Provide the (X, Y) coordinate of the cell's center where the given text is located.  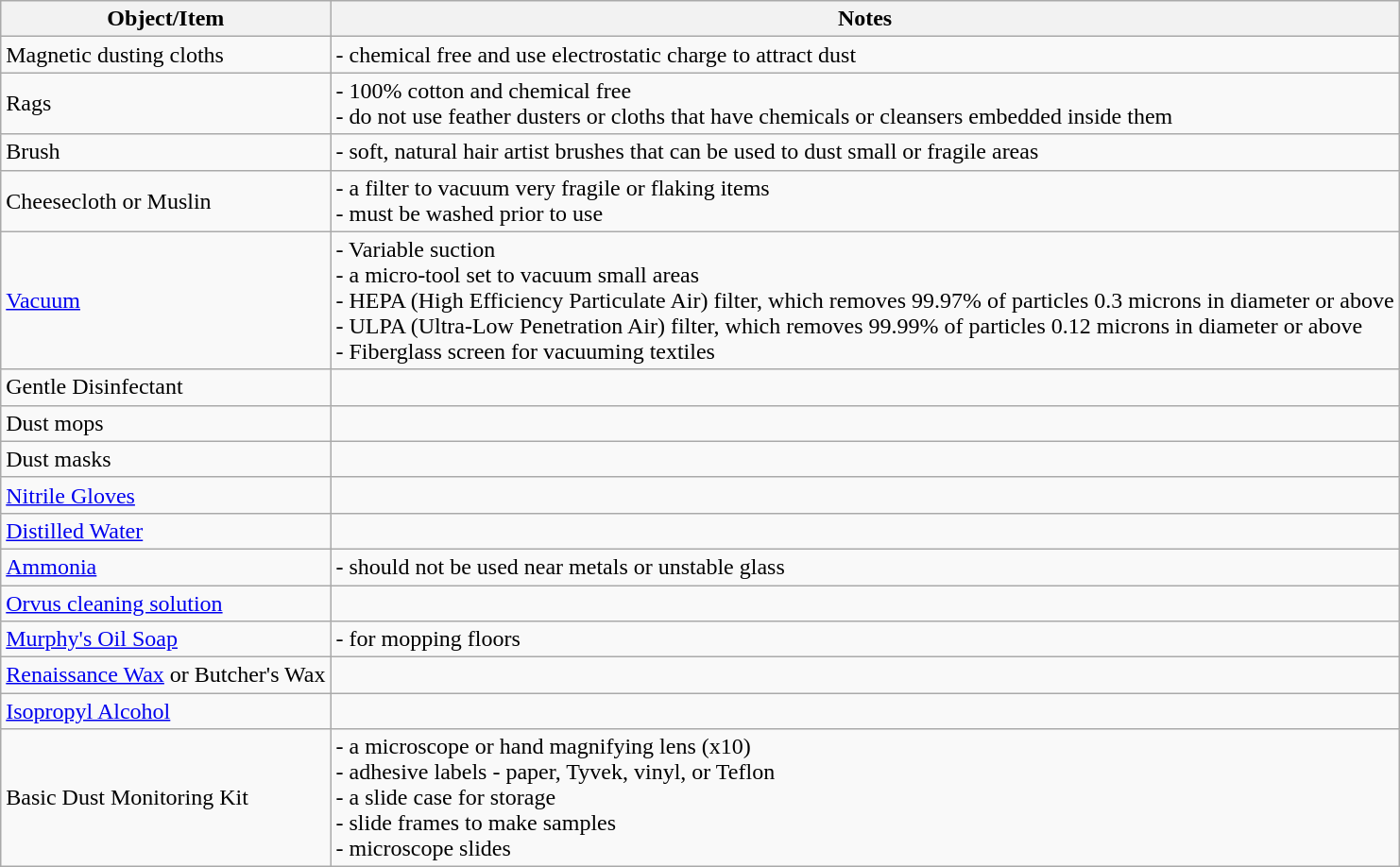
- should not be used near metals or unstable glass (865, 567)
- a filter to vacuum very fragile or flaking items- must be washed prior to use (865, 200)
- chemical free and use electrostatic charge to attract dust (865, 55)
- soft, natural hair artist brushes that can be used to dust small or fragile areas (865, 152)
Ammonia (166, 567)
Nitrile Gloves (166, 495)
Murphy's Oil Soap (166, 639)
Dust mops (166, 423)
Distilled Water (166, 531)
Dust masks (166, 459)
Basic Dust Monitoring Kit (166, 798)
Renaissance Wax or Butcher's Wax (166, 675)
Vacuum (166, 300)
- 100% cotton and chemical free- do not use feather dusters or cloths that have chemicals or cleansers embedded inside them (865, 104)
Object/Item (166, 19)
Rags (166, 104)
Notes (865, 19)
Orvus cleaning solution (166, 603)
Isopropyl Alcohol (166, 711)
Magnetic dusting cloths (166, 55)
- for mopping floors (865, 639)
Cheesecloth or Muslin (166, 200)
Gentle Disinfectant (166, 387)
Brush (166, 152)
